Find where the given text appears and provide that cell's center as [x, y] coordinate. 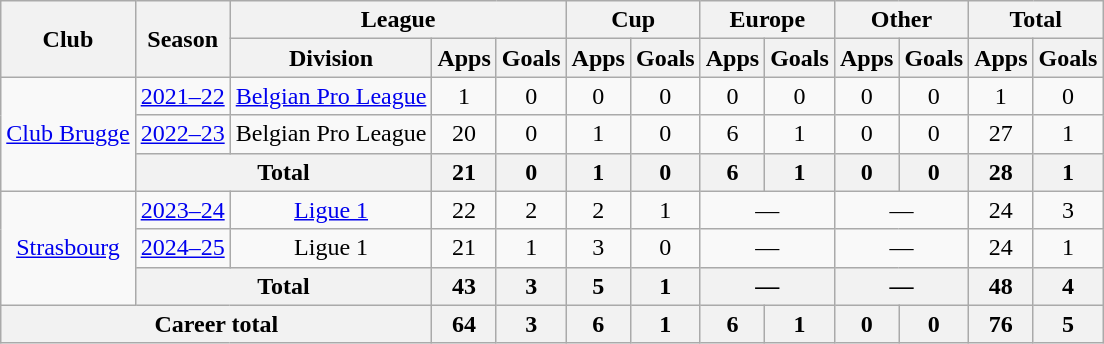
Club [68, 39]
2022–23 [182, 134]
Other [901, 20]
64 [464, 324]
Career total [216, 324]
League [398, 20]
27 [1001, 134]
22 [464, 210]
43 [464, 286]
2023–24 [182, 210]
Europe [767, 20]
Division [331, 58]
Strasbourg [68, 248]
28 [1001, 172]
4 [1068, 286]
2024–25 [182, 248]
20 [464, 134]
Club Brugge [68, 134]
48 [1001, 286]
2021–22 [182, 96]
Season [182, 39]
76 [1001, 324]
Cup [633, 20]
